For the text-containing cell, return its midpoint in [X, Y] coordinate format. 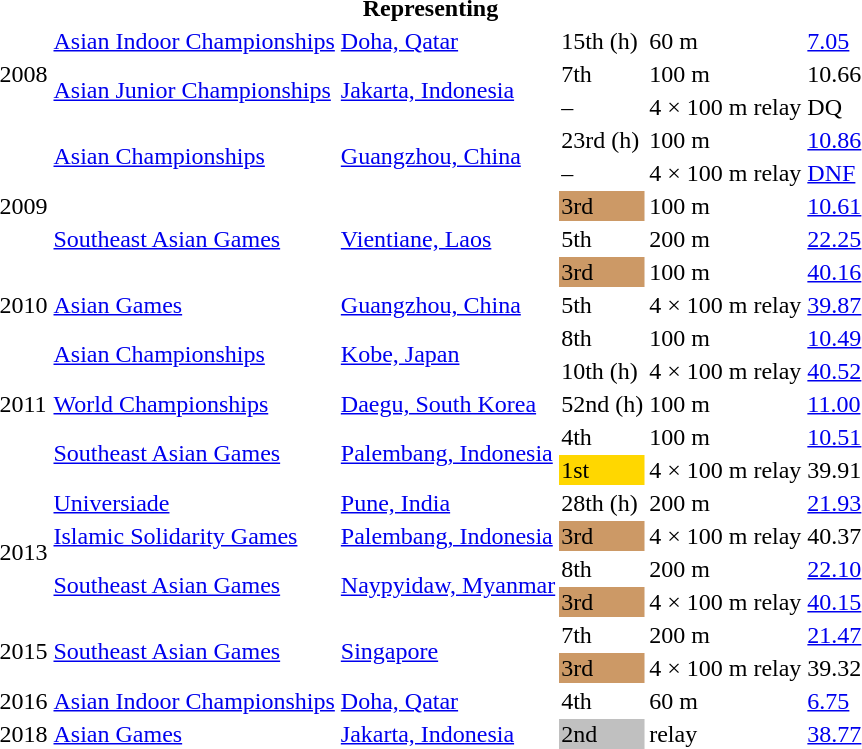
15th (h) [602, 41]
Universiade [194, 503]
Singapore [448, 652]
2nd [602, 734]
Kobe, Japan [448, 354]
Vientiane, Laos [448, 239]
Islamic Solidarity Games [194, 536]
World Championships [194, 404]
relay [726, 734]
Asian Junior Championships [194, 90]
23rd (h) [602, 140]
10th (h) [602, 371]
52nd (h) [602, 404]
Daegu, South Korea [448, 404]
Naypyidaw, Myanmar [448, 586]
Pune, India [448, 503]
28th (h) [602, 503]
1st [602, 470]
